Output the (X, Y) coordinate of the center of the cell containing the given text.  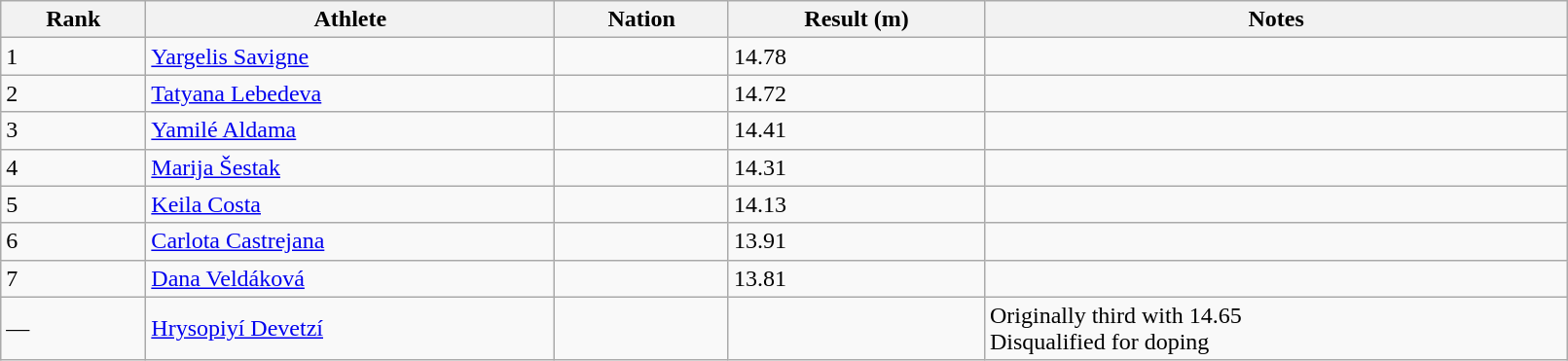
Tatyana Lebedeva (350, 93)
Marija Šestak (350, 167)
14.72 (857, 93)
14.13 (857, 204)
7 (74, 278)
5 (74, 204)
Hrysopiyí Devetzí (350, 329)
6 (74, 241)
14.31 (857, 167)
Result (m) (857, 19)
2 (74, 93)
14.41 (857, 130)
Athlete (350, 19)
1 (74, 56)
4 (74, 167)
Keila Costa (350, 204)
Yamilé Aldama (350, 130)
3 (74, 130)
Carlota Castrejana (350, 241)
— (74, 329)
Dana Veldáková (350, 278)
14.78 (857, 56)
13.91 (857, 241)
Rank (74, 19)
Originally third with 14.65Disqualified for doping (1275, 329)
Notes (1275, 19)
Yargelis Savigne (350, 56)
13.81 (857, 278)
Nation (642, 19)
